For the text-containing cell, return its midpoint in (X, Y) coordinate format. 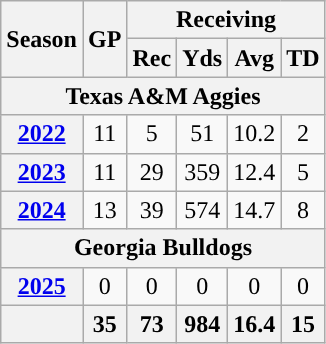
Georgia Bulldogs (163, 248)
12.4 (254, 172)
Avg (254, 58)
39 (152, 210)
8 (303, 210)
984 (202, 324)
GP (104, 39)
2023 (42, 172)
2022 (42, 134)
35 (104, 324)
29 (152, 172)
51 (202, 134)
574 (202, 210)
TD (303, 58)
14.7 (254, 210)
2 (303, 134)
359 (202, 172)
13 (104, 210)
Rec (152, 58)
10.2 (254, 134)
Receiving (226, 20)
16.4 (254, 324)
Season (42, 39)
15 (303, 324)
73 (152, 324)
2024 (42, 210)
Yds (202, 58)
Texas A&M Aggies (163, 96)
2025 (42, 286)
